Search for the cell housing the specified text and yield its (X, Y) center coordinate. 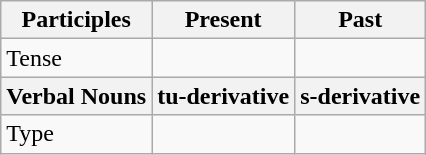
s-derivative (360, 96)
Verbal Nouns (76, 96)
Past (360, 20)
Tense (76, 58)
Present (224, 20)
Type (76, 134)
Participles (76, 20)
tu-derivative (224, 96)
